Return the (x, y) coordinate for the center point of the cell that contains the specified text.  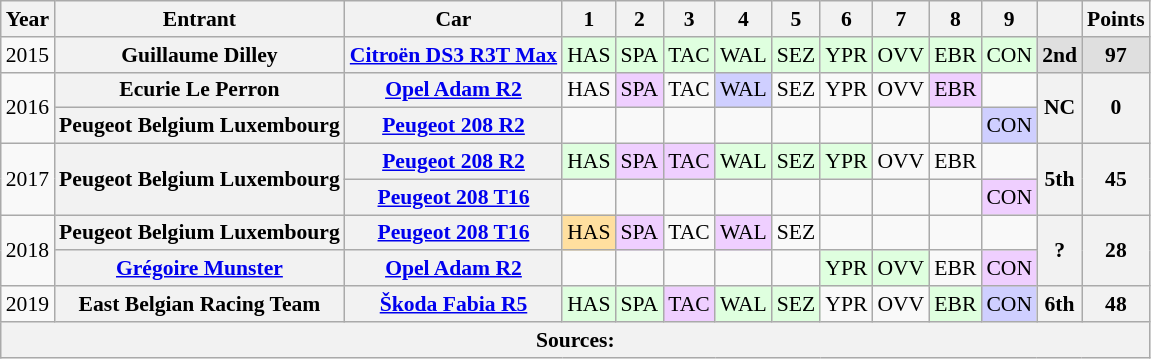
East Belgian Racing Team (200, 304)
4 (744, 19)
2 (640, 19)
97 (1116, 55)
1 (588, 19)
Škoda Fabia R5 (454, 304)
7 (900, 19)
2015 (28, 55)
2016 (28, 108)
6th (1060, 304)
Car (454, 19)
Entrant (200, 19)
? (1060, 250)
Citroën DS3 R3T Max (454, 55)
5 (796, 19)
Guillaume Dilley (200, 55)
0 (1116, 108)
2nd (1060, 55)
Year (28, 19)
2019 (28, 304)
48 (1116, 304)
28 (1116, 250)
6 (846, 19)
NC (1060, 108)
Sources: (576, 340)
8 (955, 19)
3 (689, 19)
45 (1116, 180)
5th (1060, 180)
Points (1116, 19)
Grégoire Munster (200, 269)
Ecurie Le Perron (200, 90)
2017 (28, 180)
9 (1009, 19)
2018 (28, 250)
